From the cell containing the given text, extract its center point as [x, y] coordinate. 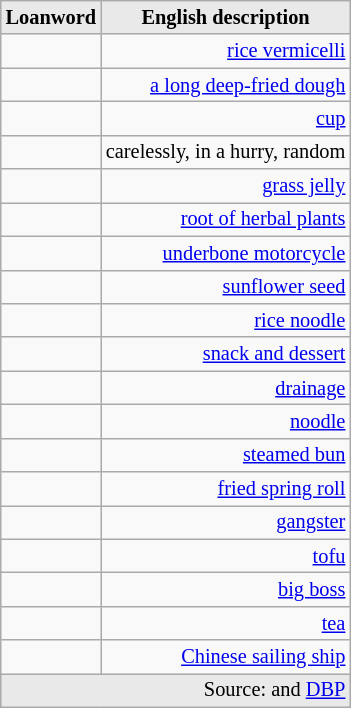
underbone motorcycle [226, 253]
big boss [226, 590]
sunflower seed [226, 287]
carelessly, in a hurry, random [226, 152]
grass jelly [226, 186]
Chinese sailing ship [226, 657]
Loanword [51, 18]
fried spring roll [226, 489]
tea [226, 624]
noodle [226, 422]
tofu [226, 556]
snack and dessert [226, 354]
Source: and DBP [176, 691]
cup [226, 119]
English description [226, 18]
rice noodle [226, 321]
a long deep-fried dough [226, 85]
gangster [226, 523]
rice vermicelli [226, 51]
steamed bun [226, 455]
drainage [226, 388]
root of herbal plants [226, 220]
